Locate the cell with the specified text and output its (x, y) center coordinate. 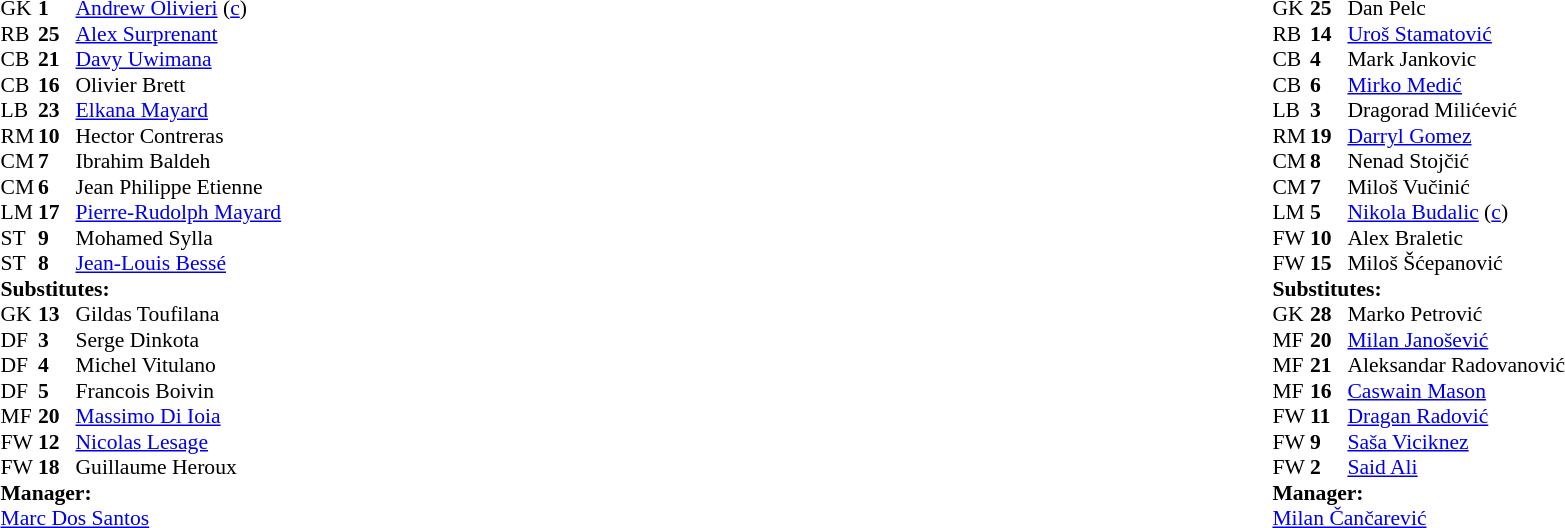
Milan Janošević (1456, 340)
Massimo Di Ioia (179, 417)
13 (57, 315)
Mark Jankovic (1456, 59)
Mirko Medić (1456, 85)
Michel Vitulano (179, 365)
28 (1329, 315)
Nikola Budalic (c) (1456, 213)
Dragorad Milićević (1456, 111)
Alex Surprenant (179, 34)
Nenad Stojčić (1456, 161)
Nicolas Lesage (179, 442)
Davy Uwimana (179, 59)
Dragan Radović (1456, 417)
Serge Dinkota (179, 340)
12 (57, 442)
25 (57, 34)
2 (1329, 467)
23 (57, 111)
Hector Contreras (179, 136)
Guillaume Heroux (179, 467)
19 (1329, 136)
Saša Viciknez (1456, 442)
Miloš Vučinić (1456, 187)
Aleksandar Radovanović (1456, 365)
Jean Philippe Etienne (179, 187)
Said Ali (1456, 467)
Elkana Mayard (179, 111)
15 (1329, 263)
Darryl Gomez (1456, 136)
Jean-Louis Bessé (179, 263)
Olivier Brett (179, 85)
Alex Braletic (1456, 238)
Pierre-Rudolph Mayard (179, 213)
Mohamed Sylla (179, 238)
Marko Petrović (1456, 315)
Francois Boivin (179, 391)
Ibrahim Baldeh (179, 161)
11 (1329, 417)
14 (1329, 34)
18 (57, 467)
Uroš Stamatović (1456, 34)
17 (57, 213)
Miloš Šćepanović (1456, 263)
Gildas Toufilana (179, 315)
Caswain Mason (1456, 391)
